Extract the [X, Y] coordinate from the center of the cell holding the provided text.  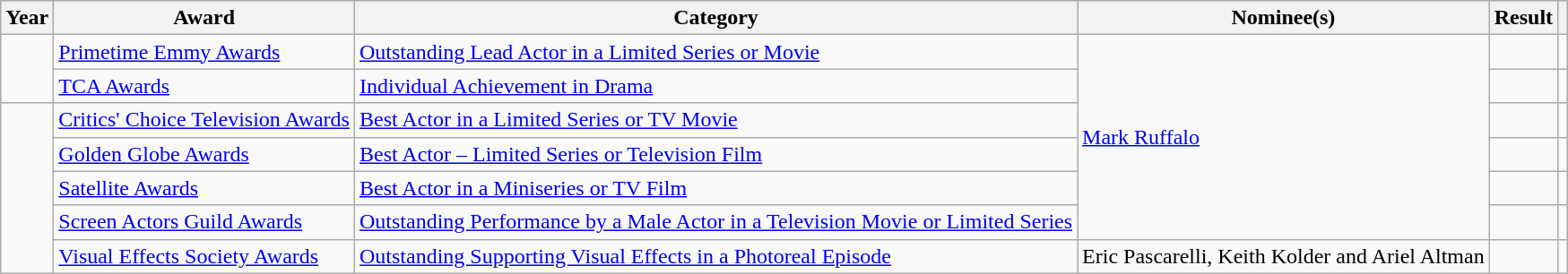
Outstanding Supporting Visual Effects in a Photoreal Episode [715, 256]
Outstanding Lead Actor in a Limited Series or Movie [715, 52]
Result [1523, 18]
Nominee(s) [1284, 18]
Golden Globe Awards [204, 154]
Individual Achievement in Drama [715, 86]
TCA Awards [204, 86]
Award [204, 18]
Visual Effects Society Awards [204, 256]
Year [27, 18]
Primetime Emmy Awards [204, 52]
Outstanding Performance by a Male Actor in a Television Movie or Limited Series [715, 222]
Best Actor – Limited Series or Television Film [715, 154]
Category [715, 18]
Satellite Awards [204, 188]
Mark Ruffalo [1284, 137]
Best Actor in a Limited Series or TV Movie [715, 120]
Screen Actors Guild Awards [204, 222]
Eric Pascarelli, Keith Kolder and Ariel Altman [1284, 256]
Critics' Choice Television Awards [204, 120]
Best Actor in a Miniseries or TV Film [715, 188]
